Output the [X, Y] coordinate of the center of the cell containing the given text.  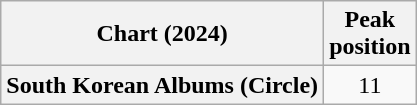
11 [370, 85]
Peakposition [370, 34]
South Korean Albums (Circle) [162, 85]
Chart (2024) [162, 34]
